Provide the [x, y] coordinate of the cell's center where the given text is located.  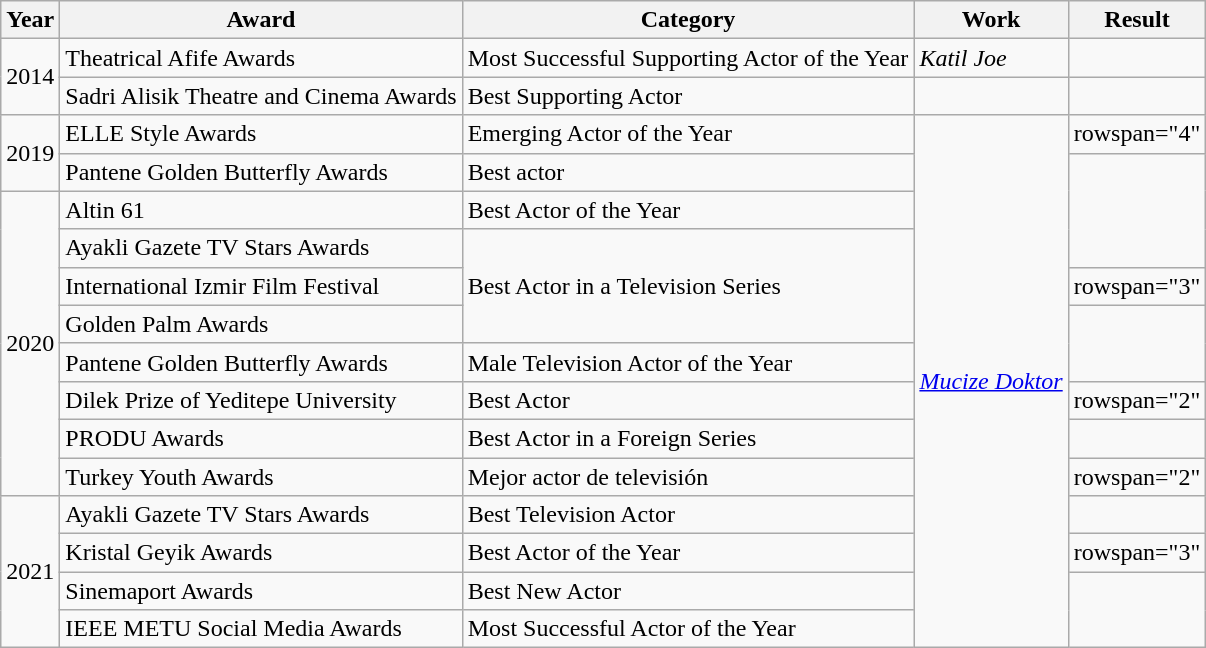
2014 [30, 77]
Best actor [688, 172]
Award [261, 20]
Best Actor in a Television Series [688, 286]
2020 [30, 343]
Katil Joe [991, 58]
Result [1137, 20]
Most Successful Actor of the Year [688, 629]
Best Actor [688, 400]
Best Supporting Actor [688, 96]
Mucize Doktor [991, 382]
Golden Palm Awards [261, 324]
Dilek Prize of Yeditepe University [261, 400]
Theatrical Afife Awards [261, 58]
Most Successful Supporting Actor of the Year [688, 58]
Sinemaport Awards [261, 591]
Mejor actor de televisión [688, 477]
Work [991, 20]
ELLE Style Awards [261, 134]
International Izmir Film Festival [261, 286]
Male Television Actor of the Year [688, 362]
IEEE METU Social Media Awards [261, 629]
2019 [30, 153]
Sadri Alisik Theatre and Cinema Awards [261, 96]
Best Television Actor [688, 515]
Turkey Youth Awards [261, 477]
Kristal Geyik Awards [261, 553]
rowspan="4" [1137, 134]
2021 [30, 572]
Category [688, 20]
Altin 61 [261, 210]
Emerging Actor of the Year [688, 134]
Best Actor in a Foreign Series [688, 438]
PRODU Awards [261, 438]
Year [30, 20]
Best New Actor [688, 591]
